Determine the (x, y) coordinate at the center of the cell enclosing the given text.  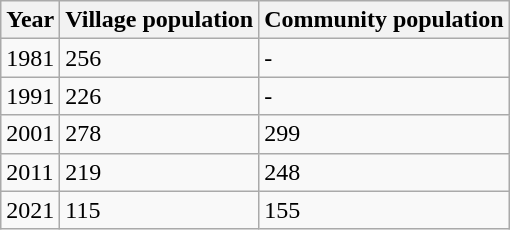
256 (160, 58)
278 (160, 134)
248 (384, 172)
1981 (30, 58)
Year (30, 20)
299 (384, 134)
Village population (160, 20)
115 (160, 210)
1991 (30, 96)
2001 (30, 134)
2021 (30, 210)
Community population (384, 20)
155 (384, 210)
226 (160, 96)
2011 (30, 172)
219 (160, 172)
